Determine the [X, Y] coordinate at the center of the cell enclosing the given text.  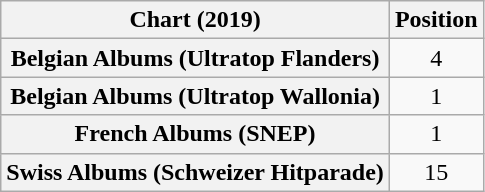
French Albums (SNEP) [196, 134]
Chart (2019) [196, 20]
4 [436, 58]
Swiss Albums (Schweizer Hitparade) [196, 172]
Belgian Albums (Ultratop Wallonia) [196, 96]
Position [436, 20]
Belgian Albums (Ultratop Flanders) [196, 58]
15 [436, 172]
